Search for the cell housing the specified text and yield its (x, y) center coordinate. 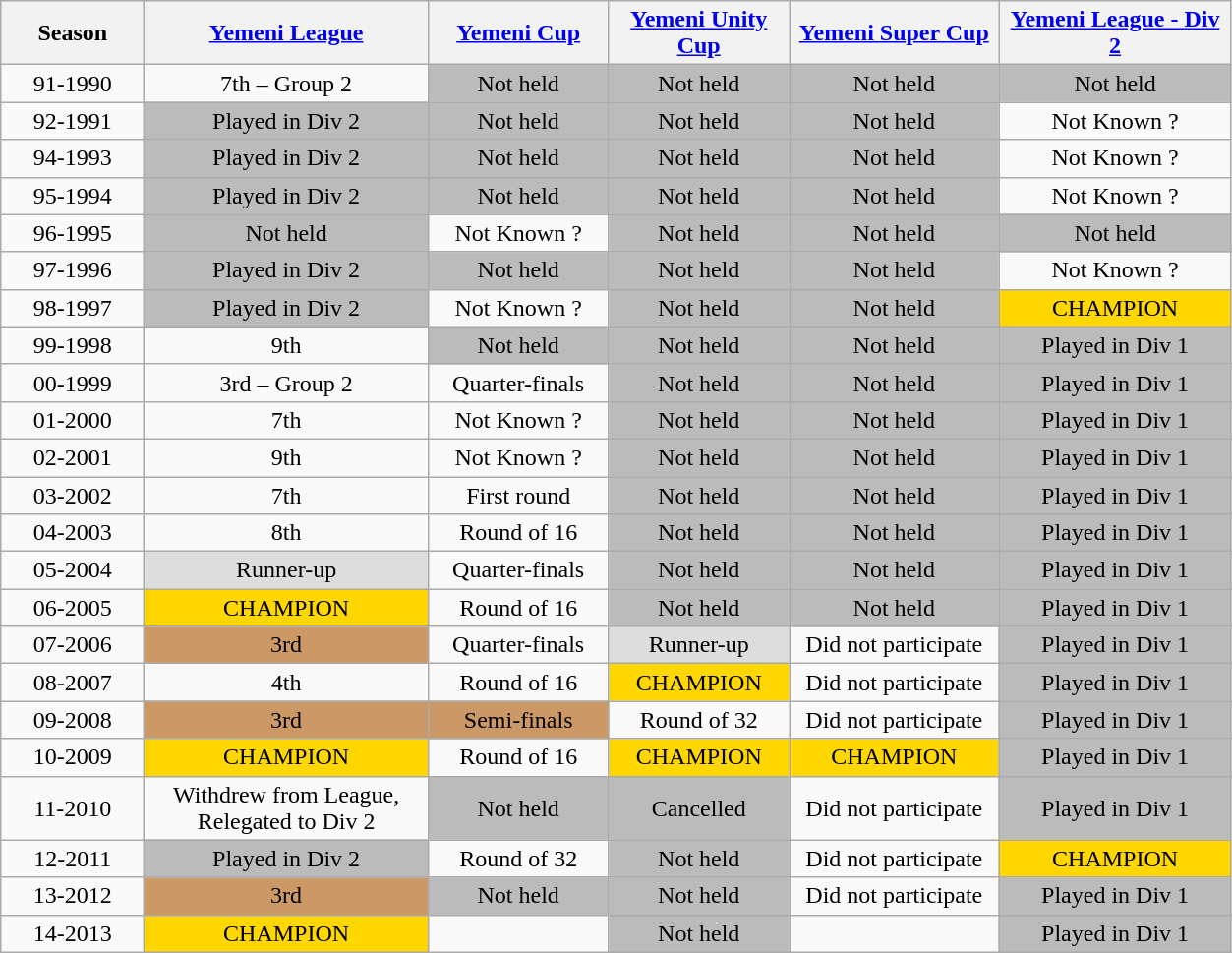
08-2007 (73, 683)
10-2009 (73, 757)
03-2002 (73, 495)
02-2001 (73, 457)
Cancelled (699, 808)
7th – Group 2 (287, 84)
97-1996 (73, 270)
96-1995 (73, 233)
04-2003 (73, 533)
Yemeni Cup (518, 33)
Yemeni League (287, 33)
Yemeni Super Cup (894, 33)
94-1993 (73, 158)
95-1994 (73, 196)
Withdrew from League, Relegated to Div 2 (287, 808)
01-2000 (73, 420)
99-1998 (73, 345)
First round (518, 495)
05-2004 (73, 570)
Yemeni Unity Cup (699, 33)
00-1999 (73, 383)
14-2013 (73, 933)
Season (73, 33)
Yemeni League - Div 2 (1115, 33)
4th (287, 683)
8th (287, 533)
91-1990 (73, 84)
92-1991 (73, 121)
12-2011 (73, 859)
09-2008 (73, 720)
3rd – Group 2 (287, 383)
11-2010 (73, 808)
13-2012 (73, 896)
07-2006 (73, 645)
98-1997 (73, 308)
Semi-finals (518, 720)
06-2005 (73, 608)
